Return (x, y) of the center of cell containing provided text 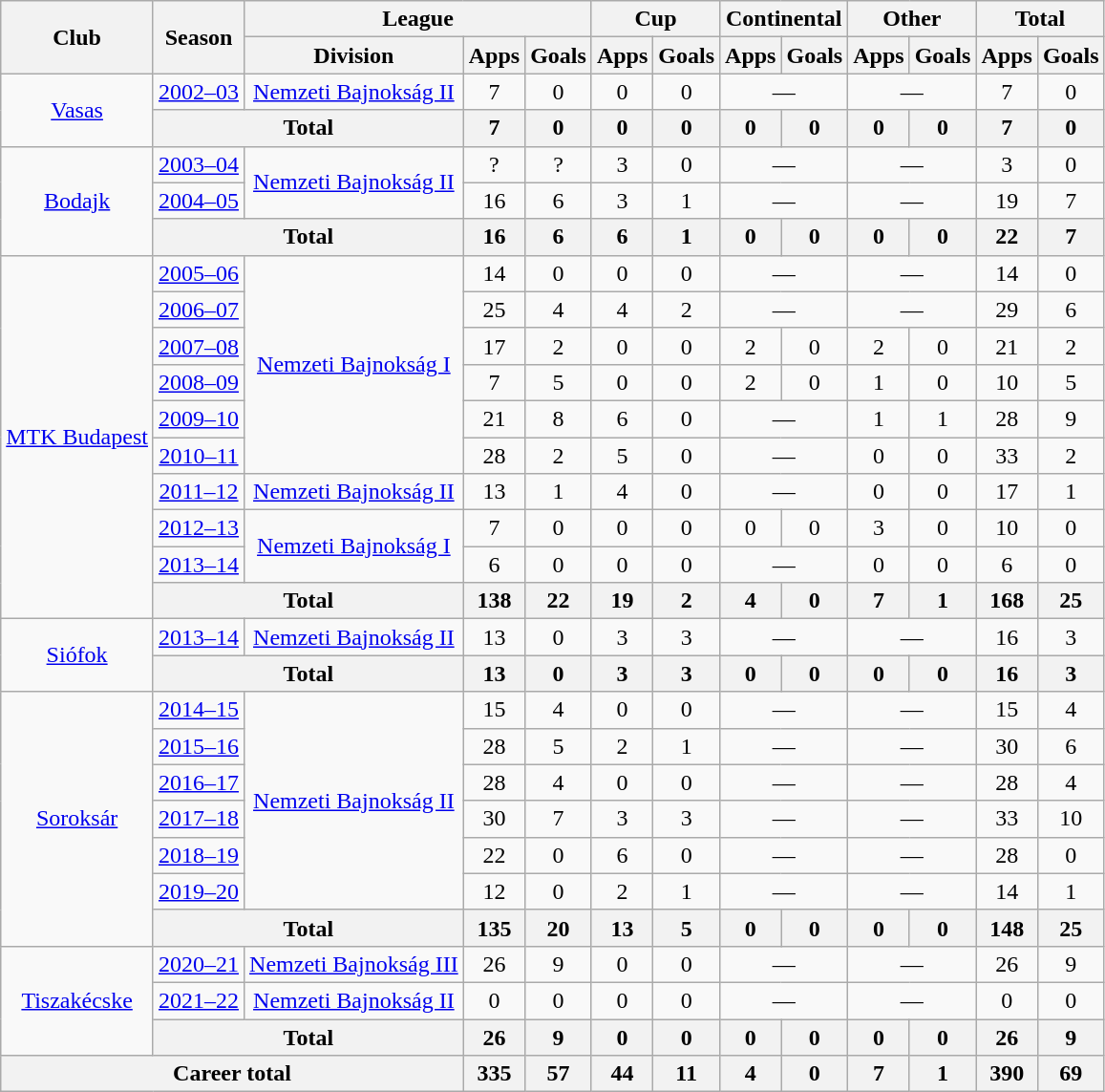
MTK Budapest (77, 438)
Cup (655, 19)
20 (559, 928)
2009–10 (199, 418)
2014–15 (199, 710)
Siófok (77, 655)
Career total (232, 1074)
2021–22 (199, 1000)
69 (1071, 1074)
12 (494, 891)
44 (622, 1074)
2005–06 (199, 273)
Other (912, 19)
2016–17 (199, 782)
Vasas (77, 110)
168 (1007, 601)
Division (354, 55)
Nemzeti Bajnokság III (354, 964)
2010–11 (199, 456)
2011–12 (199, 492)
2012–13 (199, 528)
390 (1007, 1074)
2019–20 (199, 891)
2015–16 (199, 746)
2006–07 (199, 310)
League (418, 19)
2008–09 (199, 382)
Tiszakécske (77, 1000)
Club (77, 37)
Soroksár (77, 819)
148 (1007, 928)
11 (687, 1074)
Continental (784, 19)
2017–18 (199, 819)
2018–19 (199, 855)
335 (494, 1074)
2003–04 (199, 164)
8 (559, 418)
2004–05 (199, 201)
57 (559, 1074)
135 (494, 928)
2007–08 (199, 346)
Bodajk (77, 201)
Season (199, 37)
2002–03 (199, 92)
138 (494, 601)
29 (1007, 310)
2020–21 (199, 964)
